For the text-containing cell, return its midpoint in (x, y) coordinate format. 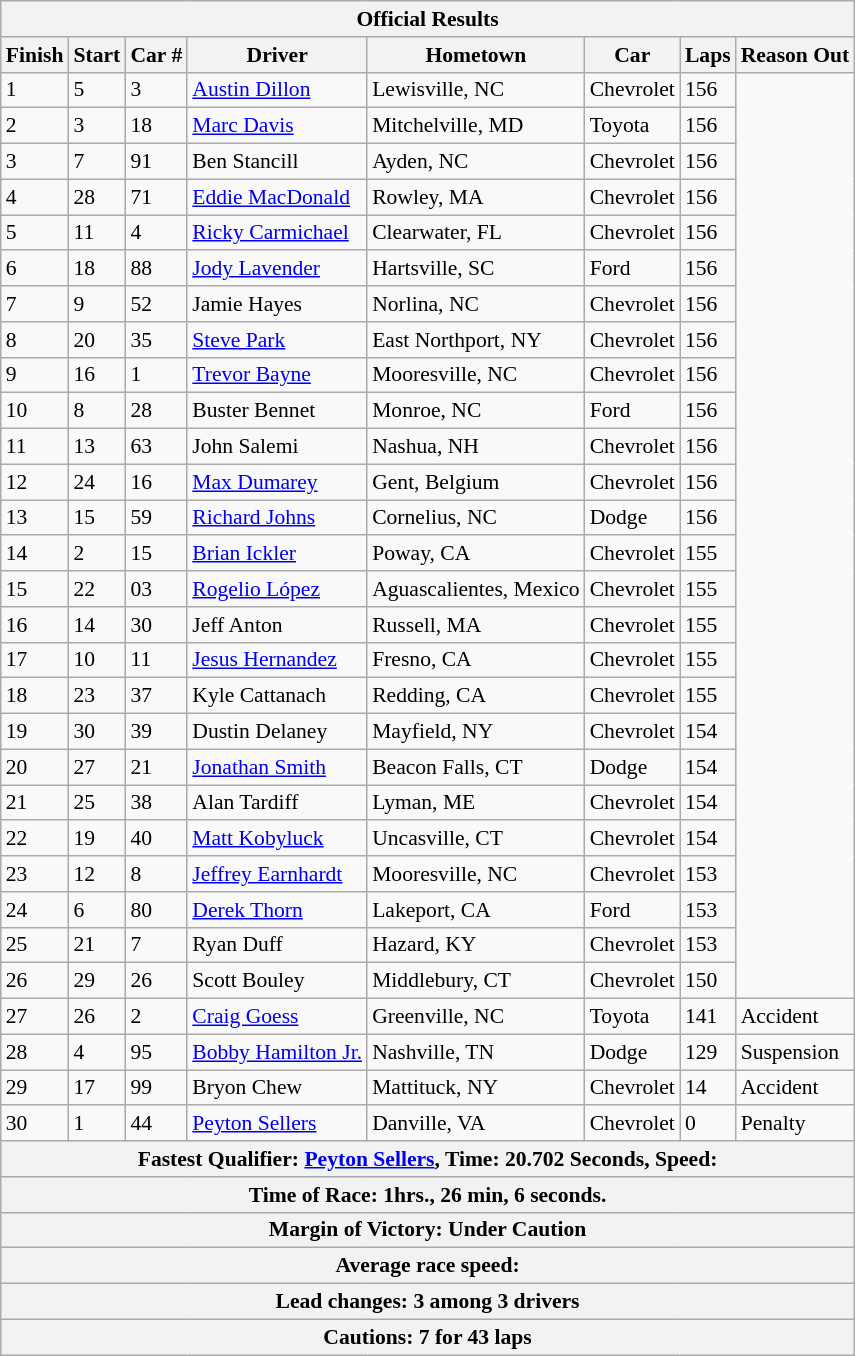
Jody Lavender (277, 269)
Lewisville, NC (476, 90)
Jeff Anton (277, 625)
88 (156, 269)
40 (156, 839)
Driver (277, 55)
Cautions: 7 for 43 laps (428, 1337)
03 (156, 589)
Mattituck, NY (476, 1088)
Nashville, TN (476, 1052)
John Salemi (277, 447)
91 (156, 162)
Kyle Cattanach (277, 696)
150 (708, 981)
Mayfield, NY (476, 732)
39 (156, 732)
Jeffrey Earnhardt (277, 874)
Laps (708, 55)
Richard Johns (277, 518)
Derek Thorn (277, 910)
Ayden, NC (476, 162)
Ryan Duff (277, 945)
Middlebury, CT (476, 981)
52 (156, 304)
Penalty (796, 1124)
Alan Tardiff (277, 803)
Russell, MA (476, 625)
Cornelius, NC (476, 518)
Hazard, KY (476, 945)
Hometown (476, 55)
Greenville, NC (476, 1017)
Uncasville, CT (476, 839)
38 (156, 803)
Fresno, CA (476, 660)
Buster Bennet (277, 411)
Craig Goess (277, 1017)
Trevor Bayne (277, 375)
Beacon Falls, CT (476, 767)
Aguascalientes, Mexico (476, 589)
37 (156, 696)
Lyman, ME (476, 803)
80 (156, 910)
Mitchelville, MD (476, 126)
Start (96, 55)
0 (708, 1124)
Poway, CA (476, 554)
Hartsville, SC (476, 269)
44 (156, 1124)
Bobby Hamilton Jr. (277, 1052)
Car # (156, 55)
71 (156, 197)
99 (156, 1088)
Norlina, NC (476, 304)
Bryon Chew (277, 1088)
59 (156, 518)
Rogelio López (277, 589)
Reason Out (796, 55)
Car (632, 55)
Jamie Hayes (277, 304)
Monroe, NC (476, 411)
141 (708, 1017)
Brian Ickler (277, 554)
Finish (35, 55)
Suspension (796, 1052)
Time of Race: 1hrs., 26 min, 6 seconds. (428, 1195)
95 (156, 1052)
63 (156, 447)
Eddie MacDonald (277, 197)
Peyton Sellers (277, 1124)
Marc Davis (277, 126)
Nashua, NH (476, 447)
East Northport, NY (476, 340)
Fastest Qualifier: Peyton Sellers, Time: 20.702 Seconds, Speed: (428, 1159)
Dustin Delaney (277, 732)
Austin Dillon (277, 90)
Jonathan Smith (277, 767)
Lead changes: 3 among 3 drivers (428, 1302)
Jesus Hernandez (277, 660)
Redding, CA (476, 696)
Gent, Belgium (476, 482)
Ben Stancill (277, 162)
Steve Park (277, 340)
Scott Bouley (277, 981)
Lakeport, CA (476, 910)
Average race speed: (428, 1266)
Rowley, MA (476, 197)
Official Results (428, 19)
129 (708, 1052)
Clearwater, FL (476, 233)
Max Dumarey (277, 482)
Margin of Victory: Under Caution (428, 1230)
35 (156, 340)
Ricky Carmichael (277, 233)
Matt Kobyluck (277, 839)
Danville, VA (476, 1124)
